Capture the cell that displays the provided text and extract its [x, y] central coordinate. 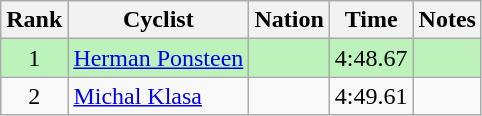
Cyclist [158, 20]
Time [371, 20]
4:48.67 [371, 58]
Michal Klasa [158, 96]
4:49.61 [371, 96]
Notes [447, 20]
1 [34, 58]
2 [34, 96]
Rank [34, 20]
Herman Ponsteen [158, 58]
Nation [289, 20]
